Scan for the cell matching the given text and deliver its (x, y) coordinate at center. 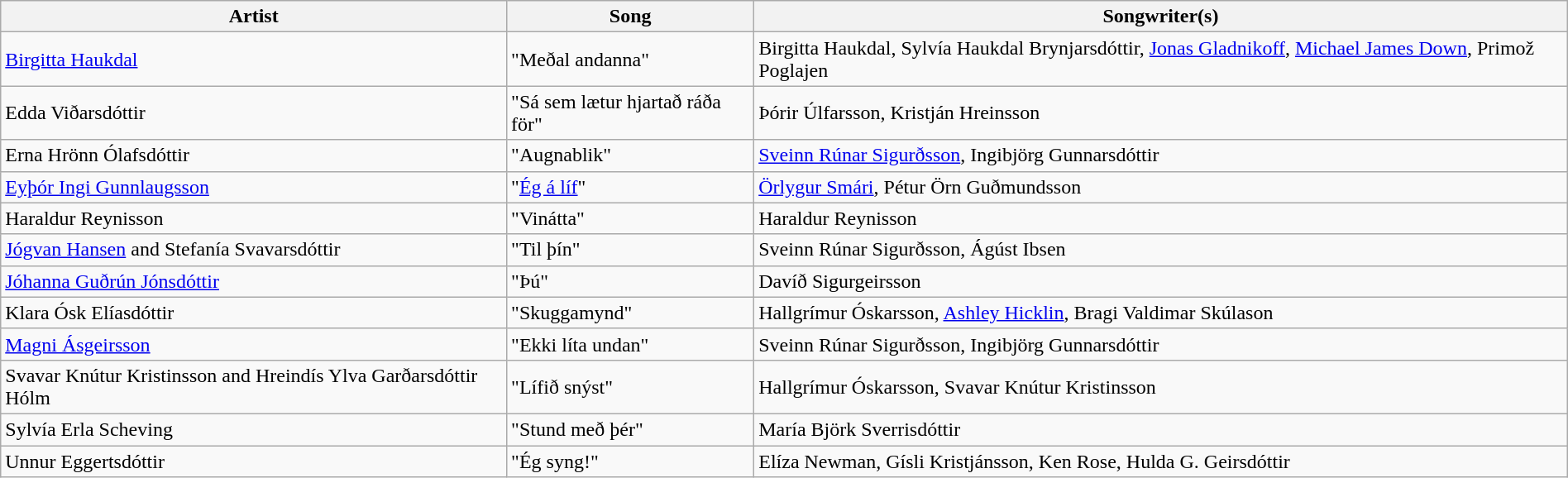
"Lífið snýst" (630, 387)
"Þú" (630, 281)
Artist (254, 17)
Svavar Knútur Kristinsson and Hreindís Ylva Garðarsdóttir Hólm (254, 387)
Klara Ósk Elíasdóttir (254, 313)
Sylvía Erla Scheving (254, 429)
"Skuggamynd" (630, 313)
Unnur Eggertsdóttir (254, 461)
"Sá sem lætur hjartað ráða för" (630, 112)
"Til þín" (630, 250)
"Vinátta" (630, 218)
Birgitta Haukdal, Sylvía Haukdal Brynjarsdóttir, Jonas Gladnikoff, Michael James Down, Primož Poglajen (1161, 60)
Eyþór Ingi Gunnlaugsson (254, 187)
Birgitta Haukdal (254, 60)
Jóhanna Guðrún Jónsdóttir (254, 281)
Hallgrímur Óskarsson, Svavar Knútur Kristinsson (1161, 387)
Song (630, 17)
Magni Ásgeirsson (254, 344)
"Augnablik" (630, 155)
Þórir Úlfarsson, Kristján Hreinsson (1161, 112)
"Meðal andanna" (630, 60)
Örlygur Smári, Pétur Örn Guðmundsson (1161, 187)
Hallgrímur Óskarsson, Ashley Hicklin, Bragi Valdimar Skúlason (1161, 313)
Davíð Sigurgeirsson (1161, 281)
María Björk Sverrisdóttir (1161, 429)
Elíza Newman, Gísli Kristjánsson, Ken Rose, Hulda G. Geirsdóttir (1161, 461)
"Ég á líf" (630, 187)
Edda Viðarsdóttir (254, 112)
"Ekki líta undan" (630, 344)
Erna Hrönn Ólafsdóttir (254, 155)
"Stund með þér" (630, 429)
Jógvan Hansen and Stefanía Svavarsdóttir (254, 250)
Sveinn Rúnar Sigurðsson, Ágúst Ibsen (1161, 250)
"Ég syng!" (630, 461)
Songwriter(s) (1161, 17)
